Scan for the cell matching the given text and deliver its (X, Y) coordinate at center. 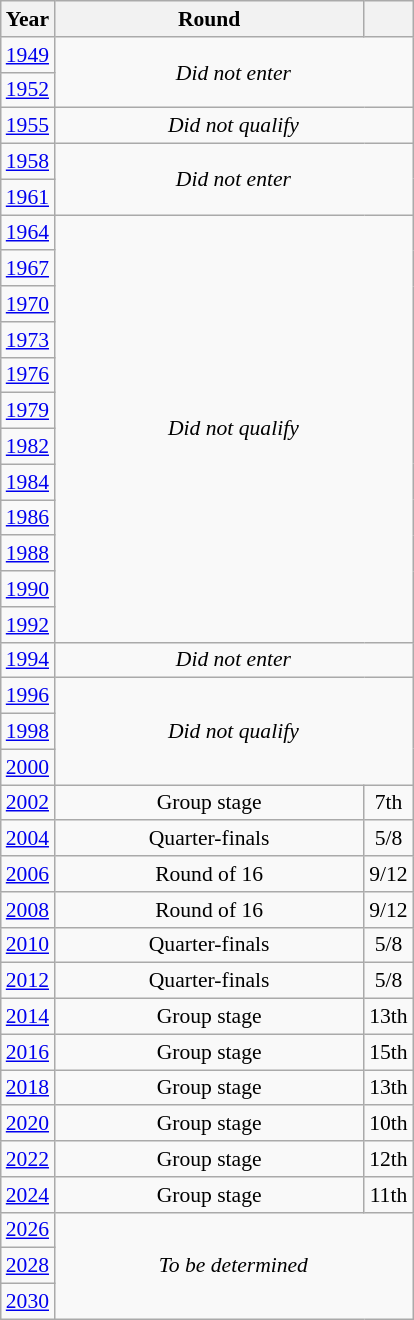
2010 (28, 945)
1952 (28, 90)
1979 (28, 411)
1992 (28, 625)
1964 (28, 233)
2026 (28, 1230)
1984 (28, 482)
2016 (28, 1052)
10th (388, 1124)
2030 (28, 1302)
2018 (28, 1088)
1958 (28, 162)
2004 (28, 839)
1990 (28, 589)
1998 (28, 732)
1973 (28, 340)
2024 (28, 1195)
2000 (28, 767)
2020 (28, 1124)
1949 (28, 55)
1996 (28, 696)
1961 (28, 197)
1955 (28, 126)
2012 (28, 981)
To be determined (234, 1266)
1970 (28, 304)
11th (388, 1195)
2022 (28, 1159)
2006 (28, 874)
2014 (28, 1017)
2008 (28, 910)
2028 (28, 1266)
Year (28, 19)
7th (388, 803)
1986 (28, 518)
15th (388, 1052)
1982 (28, 447)
1976 (28, 375)
1994 (28, 660)
1988 (28, 554)
12th (388, 1159)
2002 (28, 803)
1967 (28, 269)
Round (209, 19)
